Identify which cell holds the provided text, then report its [x, y] central coordinate. 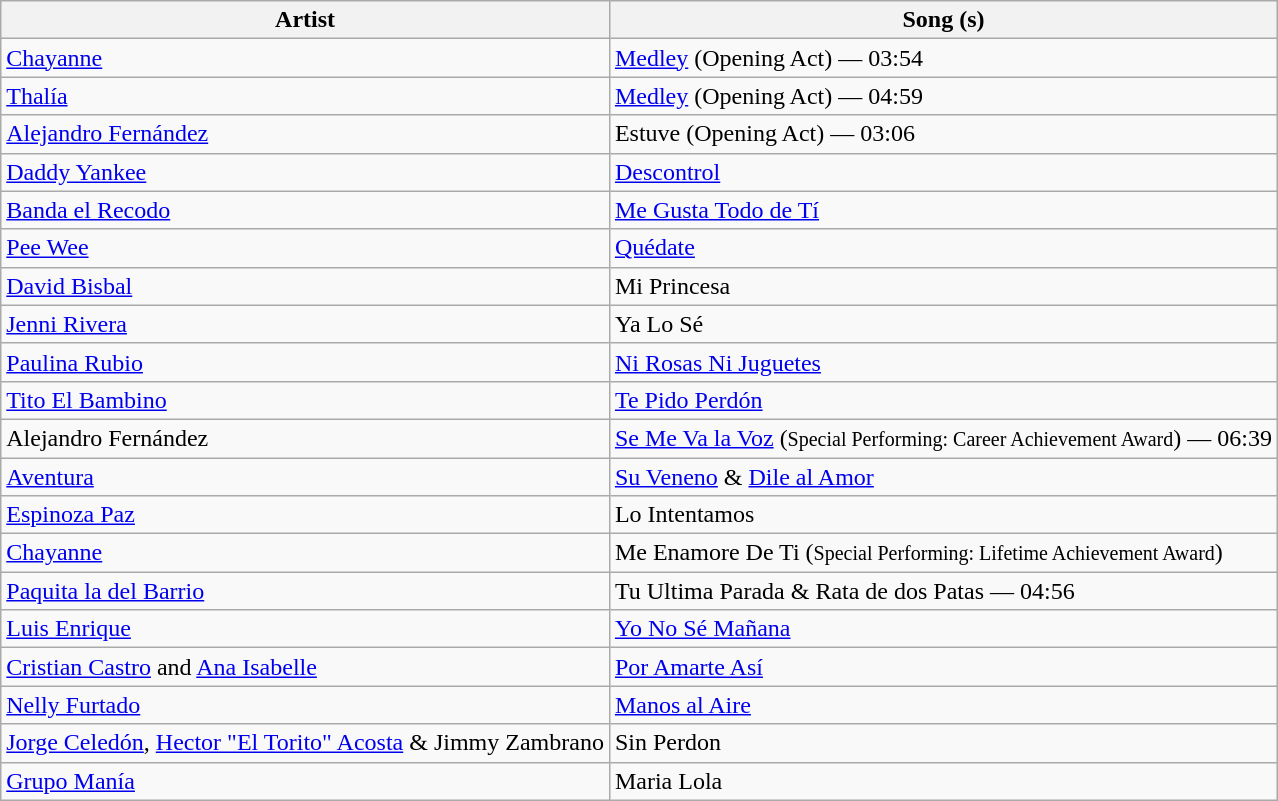
Lo Intentamos [943, 515]
Thalía [306, 96]
Me Enamore De Ti (Special Performing: Lifetime Achievement Award) [943, 553]
Se Me Va la Voz (Special Performing: Career Achievement Award) — 06:39 [943, 438]
Artist [306, 20]
Maria Lola [943, 781]
Grupo Manía [306, 781]
David Bisbal [306, 286]
Jenni Rivera [306, 324]
Medley (Opening Act) — 03:54 [943, 58]
Su Veneno & Dile al Amor [943, 477]
Te Pido Perdón [943, 400]
Sin Perdon [943, 743]
Banda el Recodo [306, 210]
Luis Enrique [306, 629]
Tito El Bambino [306, 400]
Me Gusta Todo de Tí [943, 210]
Nelly Furtado [306, 705]
Medley (Opening Act) — 04:59 [943, 96]
Por Amarte Así [943, 667]
Pee Wee [306, 248]
Tu Ultima Parada & Rata de dos Patas — 04:56 [943, 591]
Mi Princesa [943, 286]
Descontrol [943, 172]
Ya Lo Sé [943, 324]
Song (s) [943, 20]
Paulina Rubio [306, 362]
Paquita la del Barrio [306, 591]
Manos al Aire [943, 705]
Ni Rosas Ni Juguetes [943, 362]
Aventura [306, 477]
Estuve (Opening Act) — 03:06 [943, 134]
Quédate [943, 248]
Cristian Castro and Ana Isabelle [306, 667]
Yo No Sé Mañana [943, 629]
Jorge Celedón, Hector "El Torito" Acosta & Jimmy Zambrano [306, 743]
Daddy Yankee [306, 172]
Espinoza Paz [306, 515]
